Scan for the cell matching the given text and deliver its (x, y) coordinate at center. 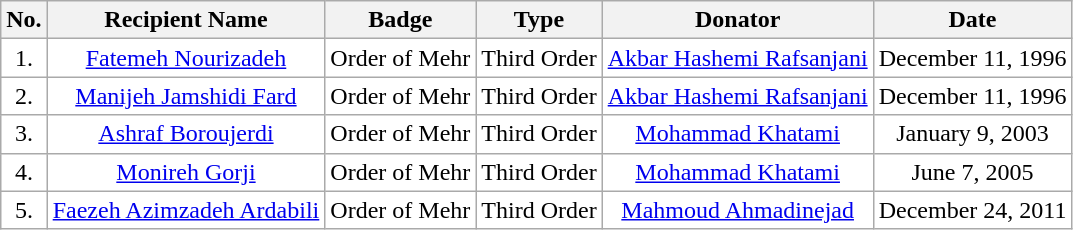
3. (24, 134)
Ashraf Boroujerdi (186, 134)
1. (24, 58)
January 9, 2003 (972, 134)
Date (972, 20)
No. (24, 20)
Manijeh Jamshidi Fard (186, 96)
Monireh Gorji (186, 172)
June 7, 2005 (972, 172)
2. (24, 96)
4. (24, 172)
Fatemeh Nourizadeh (186, 58)
5. (24, 210)
Mahmoud Ahmadinejad (738, 210)
Recipient Name (186, 20)
Donator (738, 20)
Faezeh Azimzadeh Ardabili (186, 210)
Badge (400, 20)
Type (539, 20)
December 24, 2011 (972, 210)
